Identify which cell holds the provided text, then report its [X, Y] central coordinate. 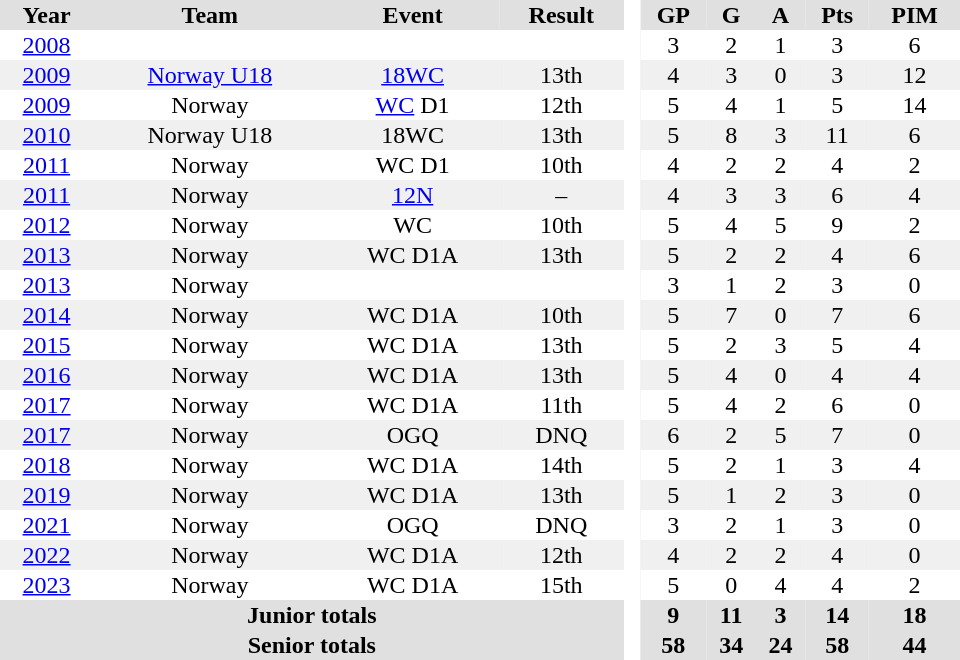
GP [673, 15]
44 [914, 645]
PIM [914, 15]
– [562, 195]
24 [780, 645]
2014 [46, 315]
Team [210, 15]
2012 [46, 225]
Junior totals [312, 615]
Year [46, 15]
2022 [46, 555]
8 [732, 135]
15th [562, 585]
2021 [46, 525]
12 [914, 75]
11th [562, 405]
2010 [46, 135]
Pts [837, 15]
2016 [46, 375]
18 [914, 615]
A [780, 15]
14th [562, 465]
Event [412, 15]
2008 [46, 45]
34 [732, 645]
2015 [46, 345]
Result [562, 15]
G [732, 15]
2023 [46, 585]
2018 [46, 465]
Senior totals [312, 645]
WC [412, 225]
2019 [46, 495]
12N [412, 195]
